Return (X, Y) of the center of cell containing provided text 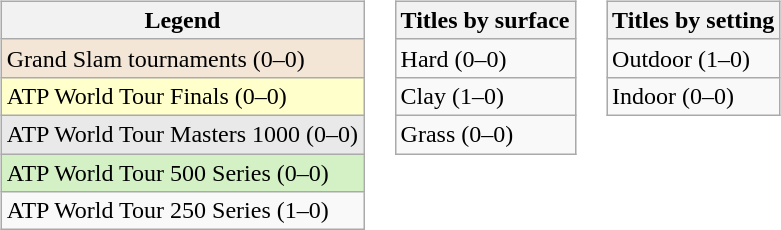
Grand Slam tournaments (0–0) (182, 58)
ATP World Tour 250 Series (1–0) (182, 211)
ATP World Tour 500 Series (0–0) (182, 173)
Hard (0–0) (485, 58)
ATP World Tour Masters 1000 (0–0) (182, 134)
Outdoor (1–0) (694, 58)
Titles by setting (694, 20)
Indoor (0–0) (694, 96)
ATP World Tour Finals (0–0) (182, 96)
Titles by surface (485, 20)
Clay (1–0) (485, 96)
Grass (0–0) (485, 134)
Legend (182, 20)
